Capture the cell that displays the provided text and extract its (x, y) central coordinate. 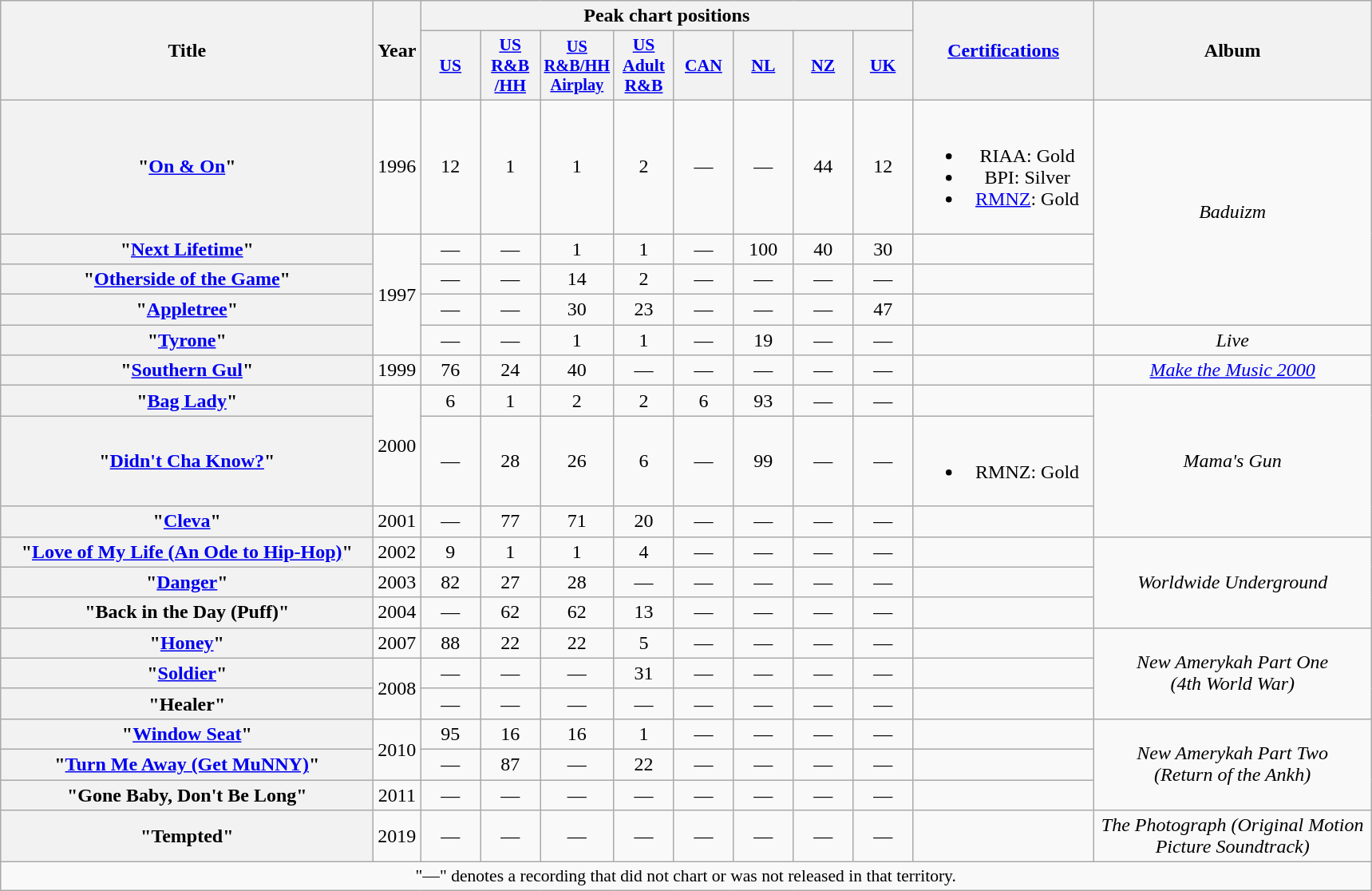
"Window Seat" (187, 734)
2000 (397, 445)
"Healer" (187, 703)
26 (577, 461)
"Tempted" (187, 837)
Peak chart positions (667, 16)
Baduizm (1232, 212)
23 (643, 310)
NZ (824, 65)
Year (397, 51)
2008 (397, 688)
2010 (397, 749)
24 (511, 370)
"Southern Gul" (187, 370)
"Back in the Day (Puff)" (187, 612)
Mama's Gun (1232, 461)
New Amerykah Part Two(Return of the Ankh) (1232, 764)
The Photograph (Original Motion Picture Soundtrack) (1232, 837)
76 (450, 370)
44 (824, 166)
88 (450, 643)
"Tyrone" (187, 340)
Title (187, 51)
13 (643, 612)
"Didn't Cha Know?" (187, 461)
93 (763, 401)
2004 (397, 612)
USR&B/HH (511, 65)
"Cleva" (187, 521)
87 (511, 764)
2007 (397, 643)
19 (763, 340)
"On & On" (187, 166)
NL (763, 65)
Certifications (1004, 51)
UK (883, 65)
Worldwide Underground (1232, 582)
1999 (397, 370)
"—" denotes a recording that did not chart or was not released in that territory. (686, 877)
2002 (397, 552)
95 (450, 734)
4 (643, 552)
1997 (397, 294)
"Otherside of the Game" (187, 279)
USAdultR&B (643, 65)
New Amerykah Part One(4th World War) (1232, 673)
RMNZ: Gold (1004, 461)
14 (577, 279)
USR&B/HHAirplay (577, 65)
"Love of My Life (An Ode to Hip-Hop)" (187, 552)
82 (450, 582)
"Honey" (187, 643)
20 (643, 521)
Album (1232, 51)
77 (511, 521)
47 (883, 310)
US (450, 65)
"Danger" (187, 582)
"Next Lifetime" (187, 248)
9 (450, 552)
2001 (397, 521)
Live (1232, 340)
71 (577, 521)
Make the Music 2000 (1232, 370)
CAN (704, 65)
2019 (397, 837)
100 (763, 248)
1996 (397, 166)
27 (511, 582)
5 (643, 643)
"Soldier" (187, 673)
31 (643, 673)
"Gone Baby, Don't Be Long" (187, 794)
99 (763, 461)
2003 (397, 582)
2011 (397, 794)
"Turn Me Away (Get MuNNY)" (187, 764)
RIAA: GoldBPI: SilverRMNZ: Gold (1004, 166)
"Bag Lady" (187, 401)
"Appletree" (187, 310)
